Pinpoint the cell where the given text exists, returning its [X, Y] midpoint coordinate. 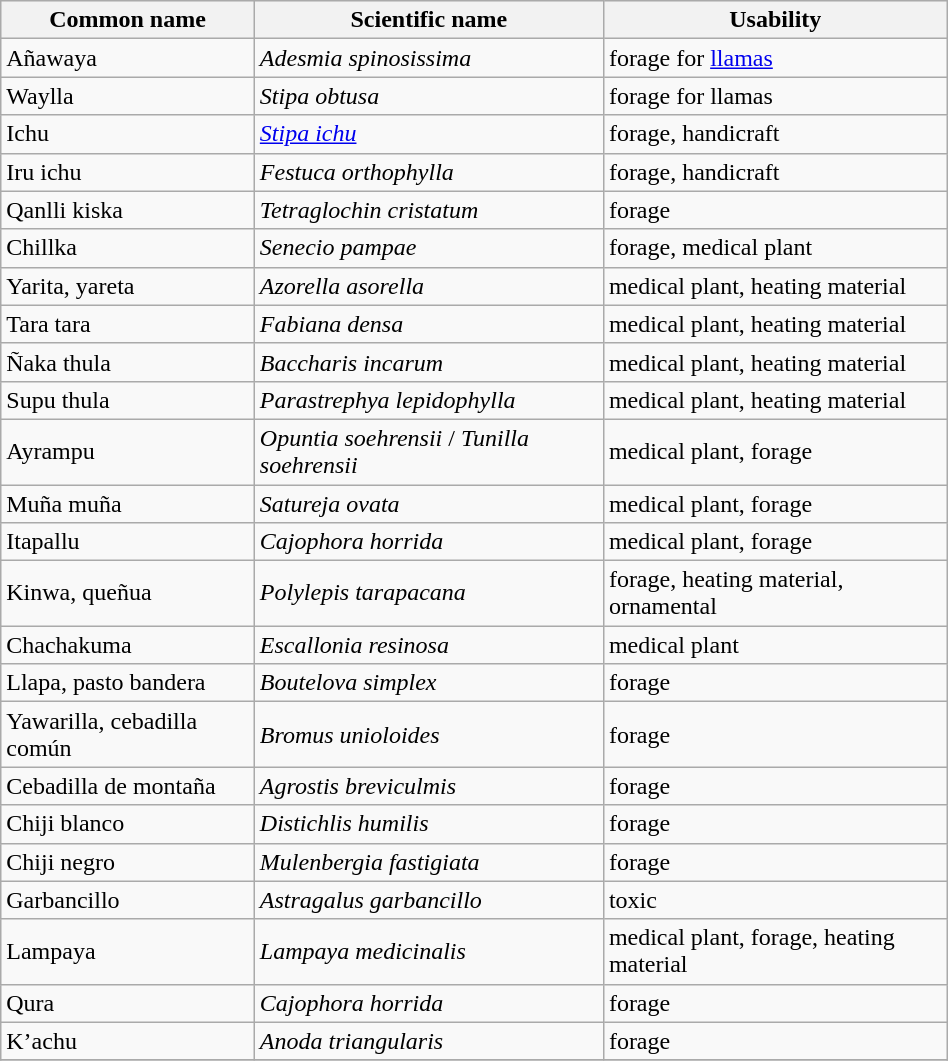
Agrostis breviculmis [428, 786]
Bromus unioloides [428, 734]
Qanlli kiska [128, 210]
Anoda triangularis [428, 1041]
Garbancillo [128, 900]
Muña muña [128, 503]
Distichlis humilis [428, 824]
Tara tara [128, 324]
Festuca orthophylla [428, 172]
Satureja ovata [428, 503]
Cebadilla de montaña [128, 786]
Añawaya [128, 58]
Iru ichu [128, 172]
toxic [775, 900]
Yarita, yareta [128, 286]
Escallonia resinosa [428, 645]
Adesmia spinosissima [428, 58]
Stipa obtusa [428, 96]
Stipa ichu [428, 134]
medical plant [775, 645]
forage, heating material, ornamental [775, 594]
Common name [128, 20]
Senecio pampae [428, 248]
Kinwa, queñua [128, 594]
Usability [775, 20]
Scientific name [428, 20]
Baccharis incarum [428, 362]
Fabiana densa [428, 324]
Chiji blanco [128, 824]
Azorella asorella [428, 286]
Chiji negro [128, 862]
Lampaya [128, 952]
Yawarilla, cebadilla común [128, 734]
Ñaka thula [128, 362]
Llapa, pasto bandera [128, 683]
Mulenbergia fastigiata [428, 862]
Ayrampu [128, 452]
Chillka [128, 248]
Opuntia soehrensii / Tunilla soehrensii [428, 452]
Supu thula [128, 400]
Chachakuma [128, 645]
Polylepis tarapacana [428, 594]
medical plant, forage, heating material [775, 952]
Qura [128, 1003]
Ichu [128, 134]
Lampaya medicinalis [428, 952]
forage, medical plant [775, 248]
Boutelova simplex [428, 683]
Astragalus garbancillo [428, 900]
Itapallu [128, 542]
K’achu [128, 1041]
Waylla [128, 96]
Parastrephya lepidophylla [428, 400]
Tetraglochin cristatum [428, 210]
